Provide the (X, Y) coordinate of the cell's center where the given text is located.  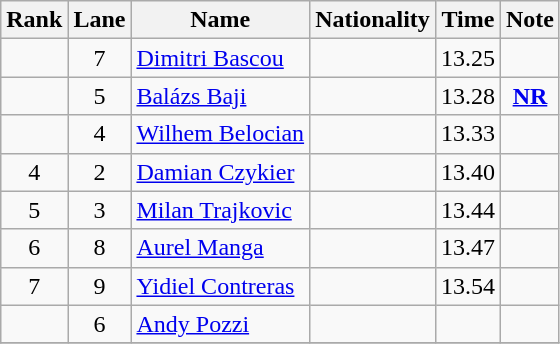
2 (100, 172)
Lane (100, 20)
13.47 (468, 248)
13.54 (468, 286)
Milan Trajkovic (220, 210)
NR (530, 96)
Rank (34, 20)
9 (100, 286)
Name (220, 20)
Note (530, 20)
13.28 (468, 96)
Nationality (373, 20)
13.25 (468, 58)
13.33 (468, 134)
Damian Czykier (220, 172)
Balázs Baji (220, 96)
13.44 (468, 210)
Wilhem Belocian (220, 134)
13.40 (468, 172)
3 (100, 210)
Time (468, 20)
Andy Pozzi (220, 324)
8 (100, 248)
Dimitri Bascou (220, 58)
Aurel Manga (220, 248)
Yidiel Contreras (220, 286)
